Return the (X, Y) coordinate for the center point of the cell that contains the specified text.  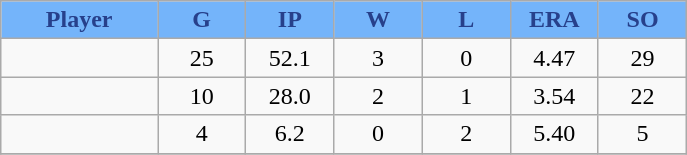
29 (642, 58)
L (466, 20)
IP (290, 20)
1 (466, 96)
25 (202, 58)
3 (378, 58)
4.47 (554, 58)
28.0 (290, 96)
5 (642, 134)
SO (642, 20)
10 (202, 96)
G (202, 20)
Player (80, 20)
4 (202, 134)
5.40 (554, 134)
22 (642, 96)
3.54 (554, 96)
6.2 (290, 134)
52.1 (290, 58)
W (378, 20)
ERA (554, 20)
